Detect which cell encompasses the target text, then output its (X, Y) center coordinate. 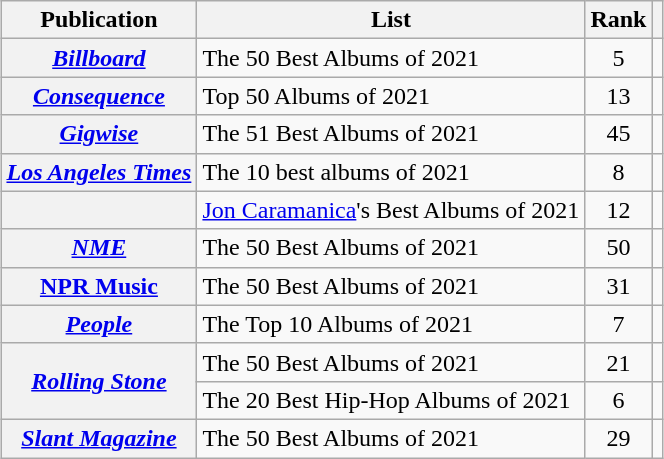
7 (618, 324)
12 (618, 210)
21 (618, 362)
Rank (618, 20)
NPR Music (99, 286)
People (99, 324)
13 (618, 96)
Gigwise (99, 134)
The 10 best albums of 2021 (391, 172)
The Top 10 Albums of 2021 (391, 324)
Rolling Stone (99, 381)
The 51 Best Albums of 2021 (391, 134)
8 (618, 172)
45 (618, 134)
Consequence (99, 96)
List (391, 20)
31 (618, 286)
Top 50 Albums of 2021 (391, 96)
Slant Magazine (99, 438)
29 (618, 438)
The 20 Best Hip-Hop Albums of 2021 (391, 400)
50 (618, 248)
Billboard (99, 58)
NME (99, 248)
5 (618, 58)
6 (618, 400)
Jon Caramanica's Best Albums of 2021 (391, 210)
Los Angeles Times (99, 172)
Publication (99, 20)
